Return the (X, Y) coordinate for the center point of the cell that contains the specified text.  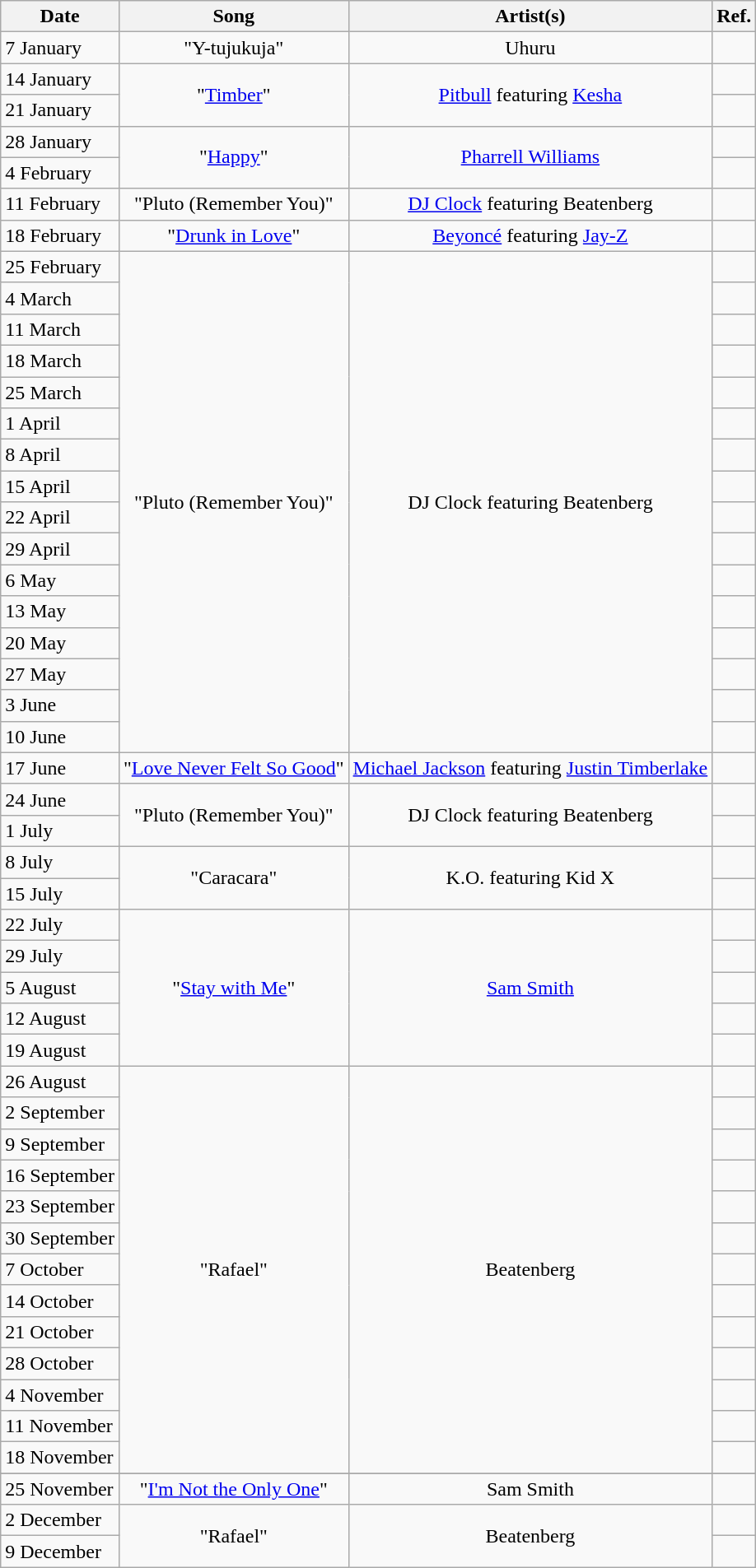
9 December (60, 1552)
28 October (60, 1363)
27 May (60, 674)
29 July (60, 956)
5 August (60, 988)
"Happy" (234, 157)
2 December (60, 1520)
29 April (60, 549)
26 August (60, 1082)
4 March (60, 298)
30 September (60, 1238)
15 April (60, 486)
Uhuru (530, 48)
K.O. featuring Kid X (530, 877)
14 October (60, 1300)
21 October (60, 1332)
12 August (60, 1019)
22 July (60, 925)
"Timber" (234, 95)
14 January (60, 79)
Beyoncé featuring Jay-Z (530, 235)
9 September (60, 1144)
Pitbull featuring Kesha (530, 95)
19 August (60, 1050)
28 January (60, 142)
24 June (60, 799)
"Drunk in Love" (234, 235)
"Caracara" (234, 877)
Song (234, 16)
13 May (60, 612)
25 February (60, 267)
"Y-tujukuja" (234, 48)
"I'm Not the Only One" (234, 1489)
7 January (60, 48)
8 April (60, 455)
"Love Never Felt So Good" (234, 768)
25 November (60, 1489)
11 February (60, 204)
Michael Jackson featuring Justin Timberlake (530, 768)
16 September (60, 1175)
1 July (60, 831)
2 September (60, 1113)
18 March (60, 361)
18 November (60, 1458)
21 January (60, 110)
4 February (60, 173)
18 February (60, 235)
15 July (60, 893)
"Stay with Me" (234, 988)
3 June (60, 705)
8 July (60, 862)
20 May (60, 643)
22 April (60, 518)
11 November (60, 1426)
25 March (60, 393)
Date (60, 16)
Artist(s) (530, 16)
17 June (60, 768)
Ref. (735, 16)
4 November (60, 1395)
Pharrell Williams (530, 157)
7 October (60, 1269)
6 May (60, 580)
1 April (60, 424)
10 June (60, 737)
11 March (60, 329)
23 September (60, 1207)
